Scan for the cell matching the given text and deliver its [X, Y] coordinate at center. 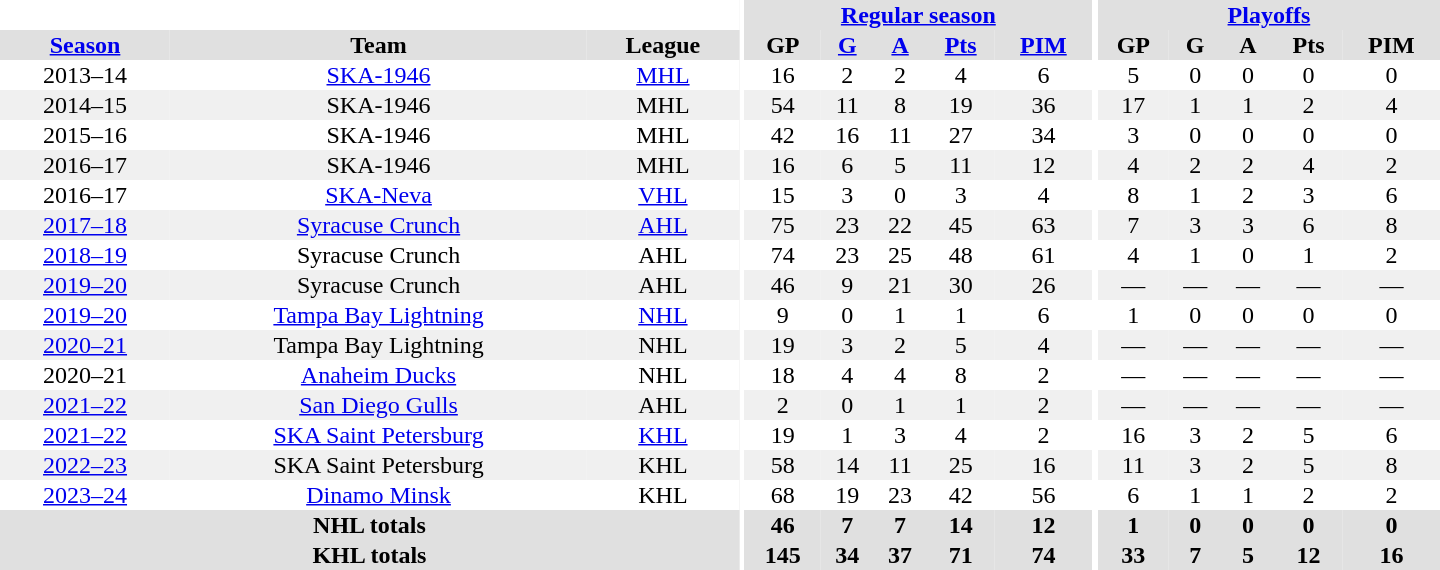
Season [85, 45]
71 [960, 555]
League [663, 45]
37 [900, 555]
33 [1134, 555]
2022–23 [85, 465]
2013–14 [85, 75]
36 [1044, 105]
2014–15 [85, 105]
21 [900, 285]
54 [783, 105]
Regular season [918, 15]
56 [1044, 495]
SKA-Neva [378, 195]
68 [783, 495]
San Diego Gulls [378, 405]
15 [783, 195]
26 [1044, 285]
Playoffs [1269, 15]
75 [783, 225]
22 [900, 225]
2015–16 [85, 135]
63 [1044, 225]
18 [783, 375]
2018–19 [85, 255]
2017–18 [85, 225]
Dinamo Minsk [378, 495]
45 [960, 225]
61 [1044, 255]
48 [960, 255]
30 [960, 285]
VHL [663, 195]
2023–24 [85, 495]
NHL totals [370, 525]
145 [783, 555]
Team [378, 45]
58 [783, 465]
Anaheim Ducks [378, 375]
KHL totals [370, 555]
27 [960, 135]
17 [1134, 105]
